Scan for the cell matching the given text and deliver its [X, Y] coordinate at center. 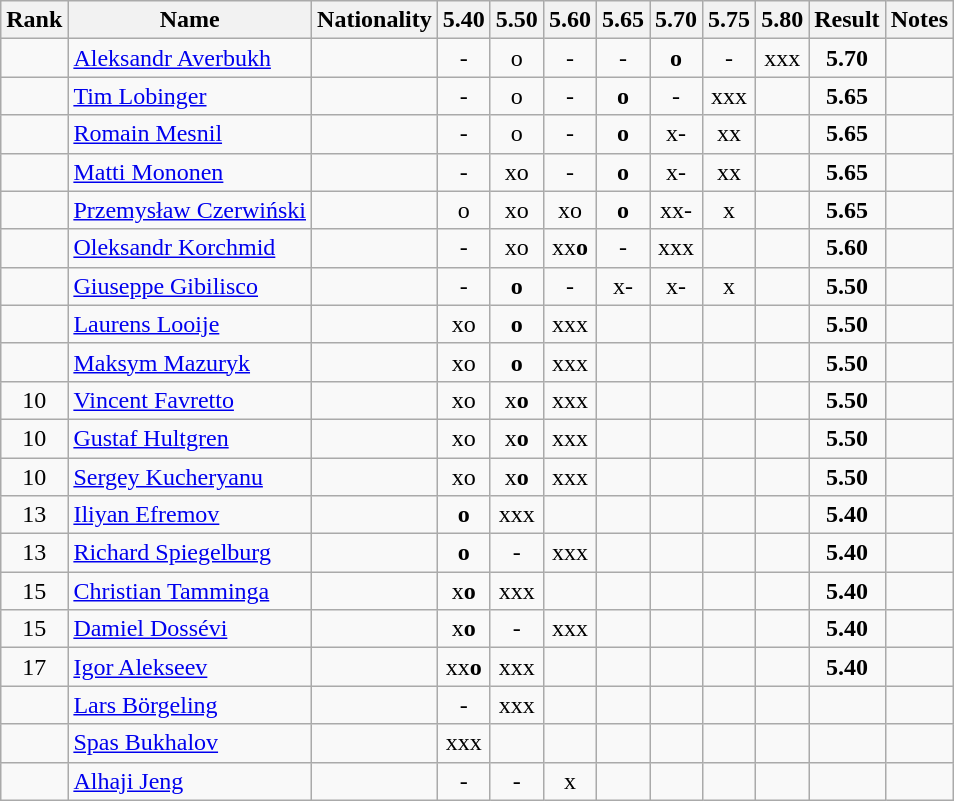
Nationality [375, 20]
Matti Mononen [190, 172]
Notes [919, 20]
Gustaf Hultgren [190, 438]
Romain Mesnil [190, 134]
Alhaji Jeng [190, 781]
Spas Bukhalov [190, 743]
Richard Spiegelburg [190, 553]
Result [847, 20]
Igor Alekseev [190, 667]
5.80 [782, 20]
Christian Tamminga [190, 591]
Laurens Looije [190, 324]
Maksym Mazuryk [190, 362]
xx- [676, 210]
Oleksandr Korchmid [190, 248]
Sergey Kucheryanu [190, 477]
5.75 [730, 20]
Tim Lobinger [190, 96]
Przemysław Czerwiński [190, 210]
Giuseppe Gibilisco [190, 286]
Vincent Favretto [190, 400]
Damiel Dossévi [190, 629]
Rank [34, 20]
Lars Börgeling [190, 705]
Name [190, 20]
Aleksandr Averbukh [190, 58]
Iliyan Efremov [190, 515]
17 [34, 667]
